Capture the cell that displays the provided text and extract its (x, y) central coordinate. 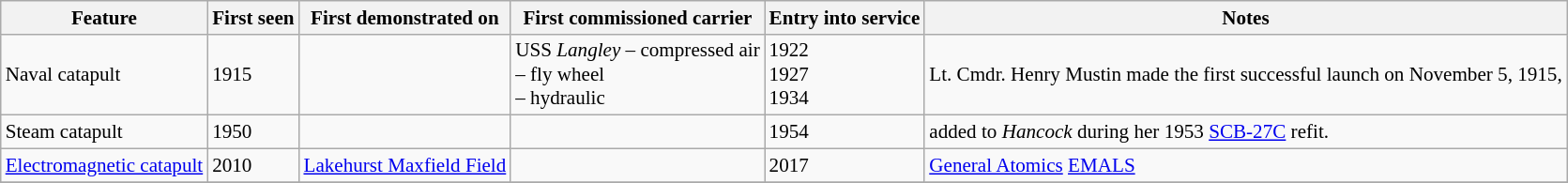
Entry into service (845, 17)
First seen (253, 17)
First demonstrated on (405, 17)
1915 (253, 74)
Naval catapult (104, 74)
added to Hancock during her 1953 SCB-27C refit. (1245, 131)
Steam catapult (104, 131)
1954 (845, 131)
Electromagnetic catapult (104, 165)
1950 (253, 131)
2010 (253, 165)
Lakehurst Maxfield Field (405, 165)
2017 (845, 165)
Feature (104, 17)
USS Langley – compressed air – fly wheel – hydraulic (637, 74)
First commissioned carrier (637, 17)
Notes (1245, 17)
192219271934 (845, 74)
Lt. Cmdr. Henry Mustin made the first successful launch on November 5, 1915, (1245, 74)
General Atomics EMALS (1245, 165)
